Return the [X, Y] coordinate for the center point of the cell that contains the specified text.  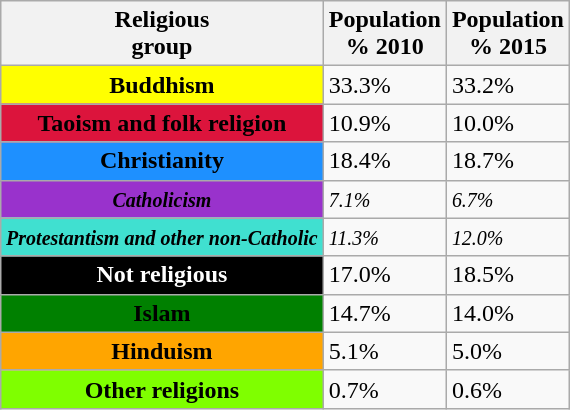
6.7% [508, 199]
14.0% [508, 313]
17.0% [384, 275]
Not religious [162, 275]
Other religions [162, 389]
Buddhism [162, 85]
Catholicism [162, 199]
Taoism and folk religion [162, 123]
7.1% [384, 199]
33.3% [384, 85]
33.2% [508, 85]
18.4% [384, 161]
5.1% [384, 351]
0.7% [384, 389]
0.6% [508, 389]
Islam [162, 313]
12.0% [508, 237]
18.7% [508, 161]
10.0% [508, 123]
Population % 2015 [508, 34]
18.5% [508, 275]
14.7% [384, 313]
Protestantism and other non-Catholic [162, 237]
Christianity [162, 161]
Religiousgroup [162, 34]
10.9% [384, 123]
Population % 2010 [384, 34]
11.3% [384, 237]
Hinduism [162, 351]
5.0% [508, 351]
